Find where the given text appears and provide that cell's center as (X, Y) coordinate. 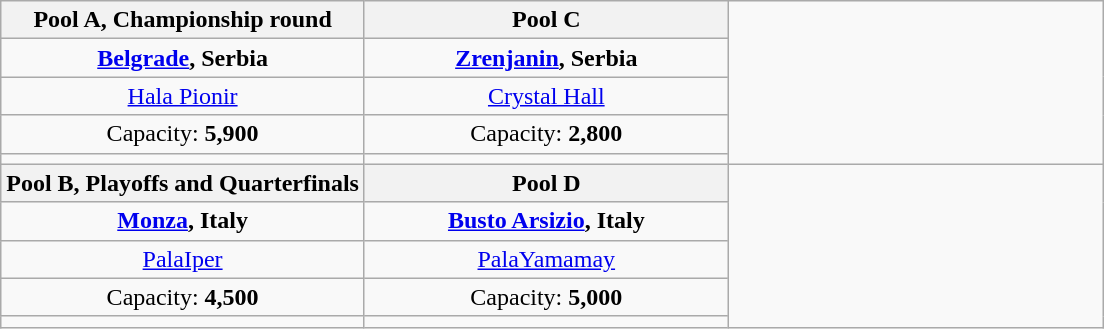
Zrenjanin, Serbia (546, 58)
Capacity: 5,000 (546, 297)
Capacity: 2,800 (546, 134)
Pool A, Championship round (183, 20)
Pool B, Playoffs and Quarterfinals (183, 183)
PalaYamamay (546, 259)
Busto Arsizio, Italy (546, 221)
Hala Pionir (183, 96)
Monza, Italy (183, 221)
Capacity: 5,900 (183, 134)
Capacity: 4,500 (183, 297)
Pool D (546, 183)
Belgrade, Serbia (183, 58)
Crystal Hall (546, 96)
Pool C (546, 20)
PalaIper (183, 259)
